Capture the cell that displays the provided text and extract its [X, Y] central coordinate. 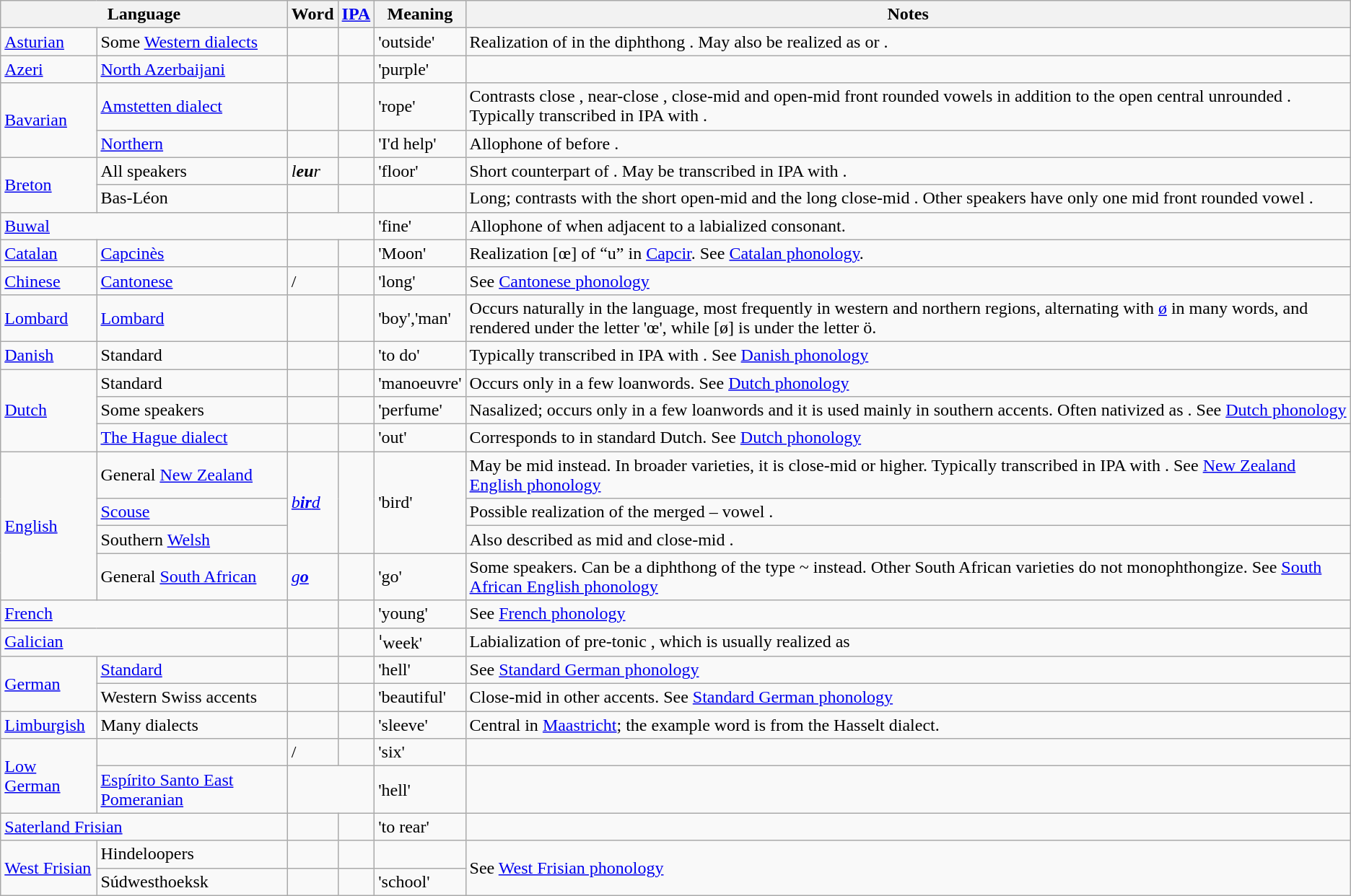
leur [312, 171]
Scouse [192, 512]
'school' [420, 882]
French [144, 614]
Danish [49, 355]
Typically transcribed in IPA with . See Danish phonology [908, 355]
'beautiful' [420, 698]
Espírito Santo East Pomeranian [192, 789]
'purple' [420, 69]
Many dialects [192, 725]
Realization [œ] of “u” in Capcir. See Catalan phonology. [908, 253]
Limburgish [49, 725]
Allophone of before . [908, 144]
May be mid instead. In broader varieties, it is close-mid or higher. Typically transcribed in IPA with . See New Zealand English phonology [908, 475]
General New Zealand [192, 475]
go [312, 577]
'sleeve' [420, 725]
'six' [420, 752]
'out' [420, 438]
West Frisian [49, 868]
Amstetten dialect [192, 107]
Cantonese [192, 281]
ˈweek' [420, 642]
'Moon' [420, 253]
'young' [420, 614]
'long' [420, 281]
Asturian [49, 42]
Also described as mid and close-mid . [908, 540]
'floor' [420, 171]
English [49, 526]
See Standard German phonology [908, 670]
Bavarian [49, 120]
Meaning [420, 14]
'boy','man' [420, 317]
'bird' [420, 502]
See West Frisian phonology [908, 868]
Northern [192, 144]
'go' [420, 577]
Southern Welsh [192, 540]
Some Western dialects [192, 42]
bird [312, 502]
'rope' [420, 107]
Low German [49, 776]
Capcinès [192, 253]
Possible realization of the merged – vowel . [908, 512]
German [49, 684]
Saterland Frisian [144, 827]
'fine' [420, 226]
The Hague dialect [192, 438]
Bas-Léon [192, 198]
See Cantonese phonology [908, 281]
All speakers [192, 171]
'to rear' [420, 827]
North Azerbaijani [192, 69]
Language [144, 14]
Chinese [49, 281]
Occurs only in a few loanwords. See Dutch phonology [908, 383]
Western Swiss accents [192, 698]
Galician [144, 642]
'outside' [420, 42]
Realization of in the diphthong . May also be realized as or . [908, 42]
Labialization of pre-tonic , which is usually realized as [908, 642]
Allophone of when adjacent to a labialized consonant. [908, 226]
See French phonology [908, 614]
Short counterpart of . May be transcribed in IPA with . [908, 171]
Dutch [49, 410]
Some speakers. Can be a diphthong of the type ~ instead. Other South African varieties do not monophthongize. See South African English phonology [908, 577]
Notes [908, 14]
Long; contrasts with the short open-mid and the long close-mid . Other speakers have only one mid front rounded vowel . [908, 198]
Central in Maastricht; the example word is from the Hasselt dialect. [908, 725]
Catalan [49, 253]
Azeri [49, 69]
Corresponds to in standard Dutch. See Dutch phonology [908, 438]
Breton [49, 185]
'to do' [420, 355]
'perfume' [420, 410]
Hindeloopers [192, 854]
Some speakers [192, 410]
'I'd help' [420, 144]
'manoeuvre' [420, 383]
Buwal [144, 226]
Word [312, 14]
Nasalized; occurs only in a few loanwords and it is used mainly in southern accents. Often nativized as . See Dutch phonology [908, 410]
Súdwesthoeksk [192, 882]
IPA [357, 14]
Close-mid in other accents. See Standard German phonology [908, 698]
General South African [192, 577]
